Locate the cell with the specified text and output its [x, y] center coordinate. 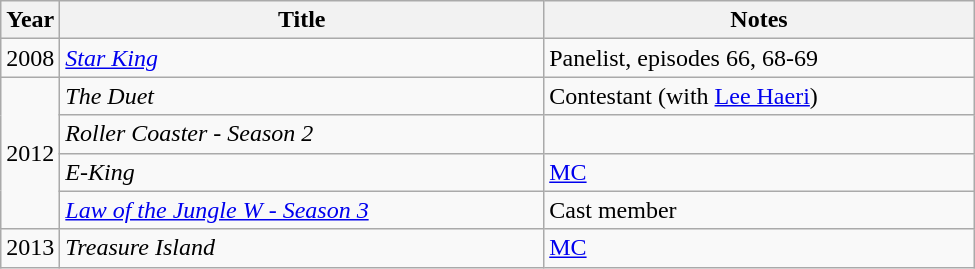
Star King [302, 58]
Panelist, episodes 66, 68-69 [760, 58]
2013 [30, 248]
E-King [302, 172]
Treasure Island [302, 248]
Contestant (with Lee Haeri) [760, 96]
2012 [30, 153]
Roller Coaster - Season 2 [302, 134]
The Duet [302, 96]
Law of the Jungle W - Season 3 [302, 210]
2008 [30, 58]
Title [302, 20]
Year [30, 20]
Notes [760, 20]
Cast member [760, 210]
